Return (x, y) of the center of cell containing provided text 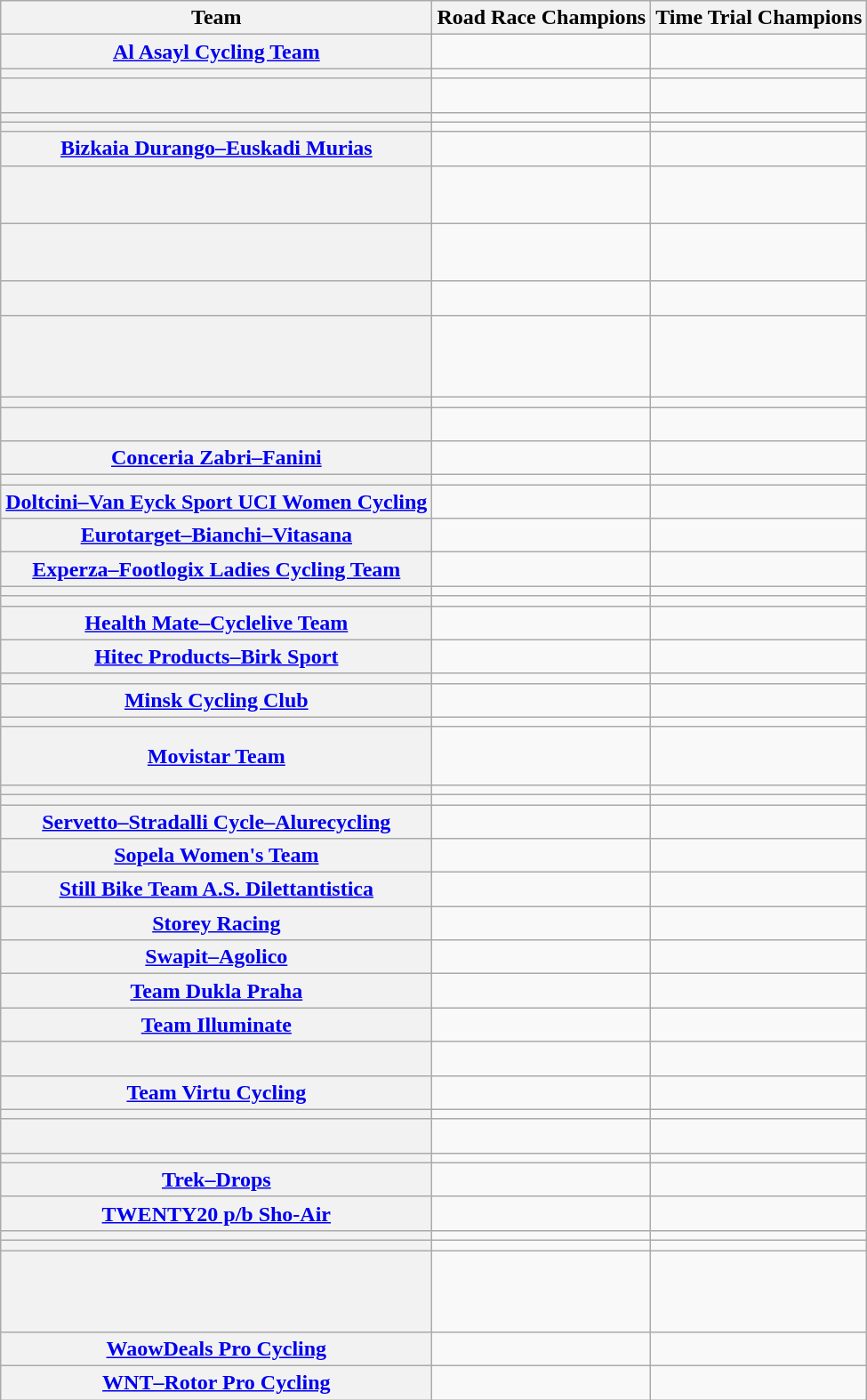
Team Illuminate (217, 1025)
Trek–Drops (217, 1179)
Eurotarget–Bianchi–Vitasana (217, 535)
Servetto–Stradalli Cycle–Alurecycling (217, 821)
Doltcini–Van Eyck Sport UCI Women Cycling (217, 502)
Team (217, 18)
Storey Racing (217, 923)
Conceria Zabri–Fanini (217, 458)
Team Virtu Cycling (217, 1092)
Movistar Team (217, 756)
Bizkaia Durango–Euskadi Murias (217, 149)
Hitec Products–Birk Sport (217, 656)
Swapit–Agolico (217, 957)
Road Race Champions (542, 18)
Experza–Footlogix Ladies Cycling Team (217, 569)
WaowDeals Pro Cycling (217, 1349)
Team Dukla Praha (217, 991)
Sopela Women's Team (217, 856)
TWENTY20 p/b Sho-Air (217, 1213)
Still Bike Team A.S. Dilettantistica (217, 889)
Al Asayl Cycling Team (217, 52)
Minsk Cycling Club (217, 700)
Time Trial Champions (759, 18)
WNT–Rotor Pro Cycling (217, 1383)
Health Mate–Cyclelive Team (217, 623)
